Find where the given text appears and provide that cell's center as [X, Y] coordinate. 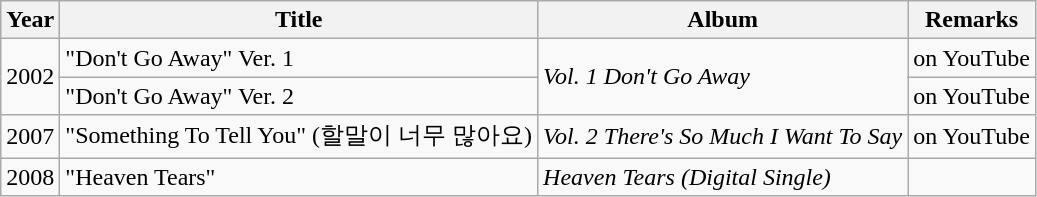
Remarks [972, 20]
Heaven Tears (Digital Single) [723, 177]
2002 [30, 77]
2008 [30, 177]
"Heaven Tears" [299, 177]
Vol. 2 There's So Much I Want To Say [723, 136]
2007 [30, 136]
Vol. 1 Don't Go Away [723, 77]
"Don't Go Away" Ver. 2 [299, 96]
Year [30, 20]
Title [299, 20]
"Something To Tell You" (할말이 너무 많아요) [299, 136]
Album [723, 20]
"Don't Go Away" Ver. 1 [299, 58]
